Determine the [x, y] coordinate at the center of the cell enclosing the given text.  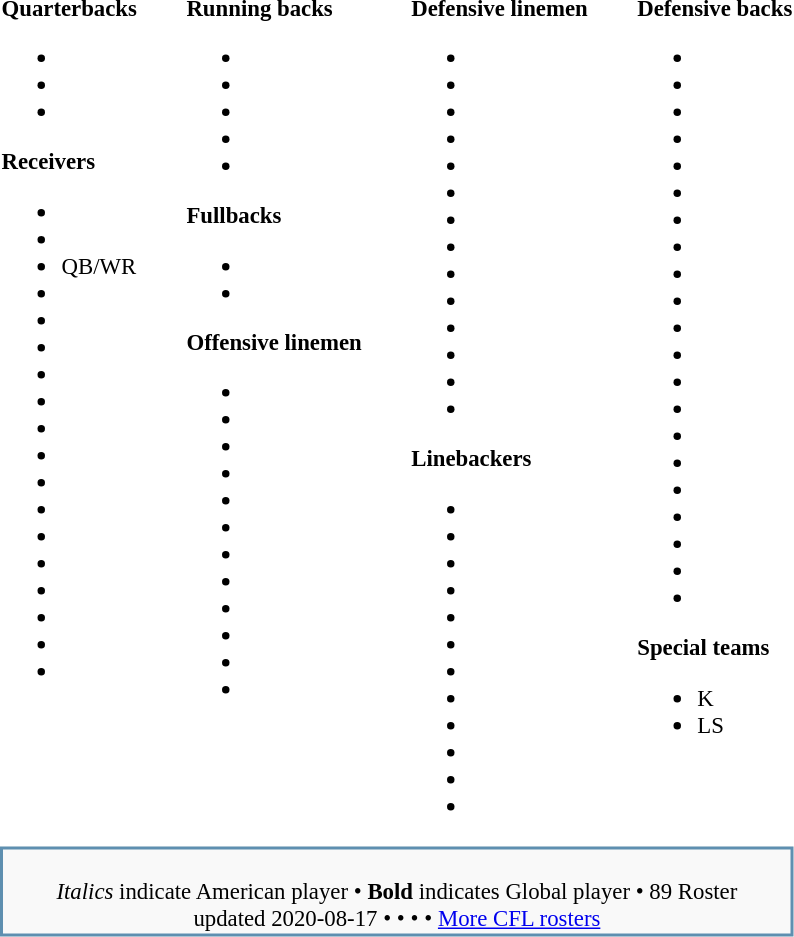
Italics indicate American player • Bold indicates Global player • 89 Roster updated 2020-08-17 • • • • More CFL rosters [397, 891]
